For the text-containing cell, return its midpoint in [X, Y] coordinate format. 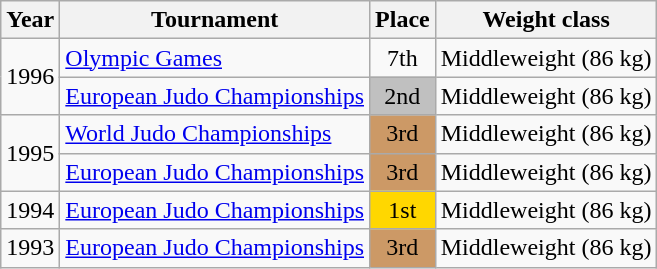
Place [403, 20]
1st [403, 210]
7th [403, 58]
Weight class [546, 20]
Tournament [215, 20]
Olympic Games [215, 58]
1995 [30, 153]
1993 [30, 248]
World Judo Championships [215, 134]
1996 [30, 77]
2nd [403, 96]
1994 [30, 210]
Year [30, 20]
